Detect which cell encompasses the target text, then output its (X, Y) center coordinate. 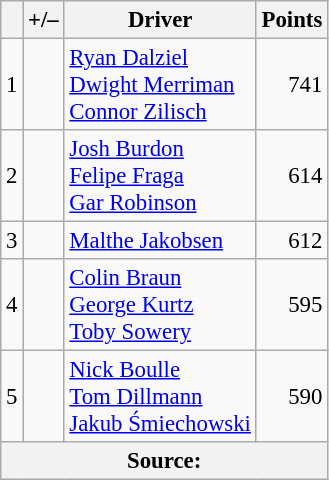
+/– (44, 20)
614 (292, 176)
Colin Braun George Kurtz Toby Sowery (160, 305)
Nick Boulle Tom Dillmann Jakub Śmiechowski (160, 397)
612 (292, 241)
4 (12, 305)
Josh Burdon Felipe Fraga Gar Robinson (160, 176)
Source: (164, 461)
1 (12, 85)
Ryan Dalziel Dwight Merriman Connor Zilisch (160, 85)
Points (292, 20)
590 (292, 397)
Driver (160, 20)
595 (292, 305)
5 (12, 397)
741 (292, 85)
2 (12, 176)
3 (12, 241)
Malthe Jakobsen (160, 241)
